Identify which cell holds the provided text, then report its [x, y] central coordinate. 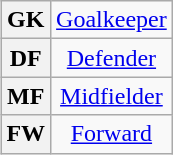
MF [26, 96]
Forward [112, 134]
Goalkeeper [112, 20]
Defender [112, 58]
Midfielder [112, 96]
FW [26, 134]
GK [26, 20]
DF [26, 58]
